Find where the given text appears and provide that cell's center as [X, Y] coordinate. 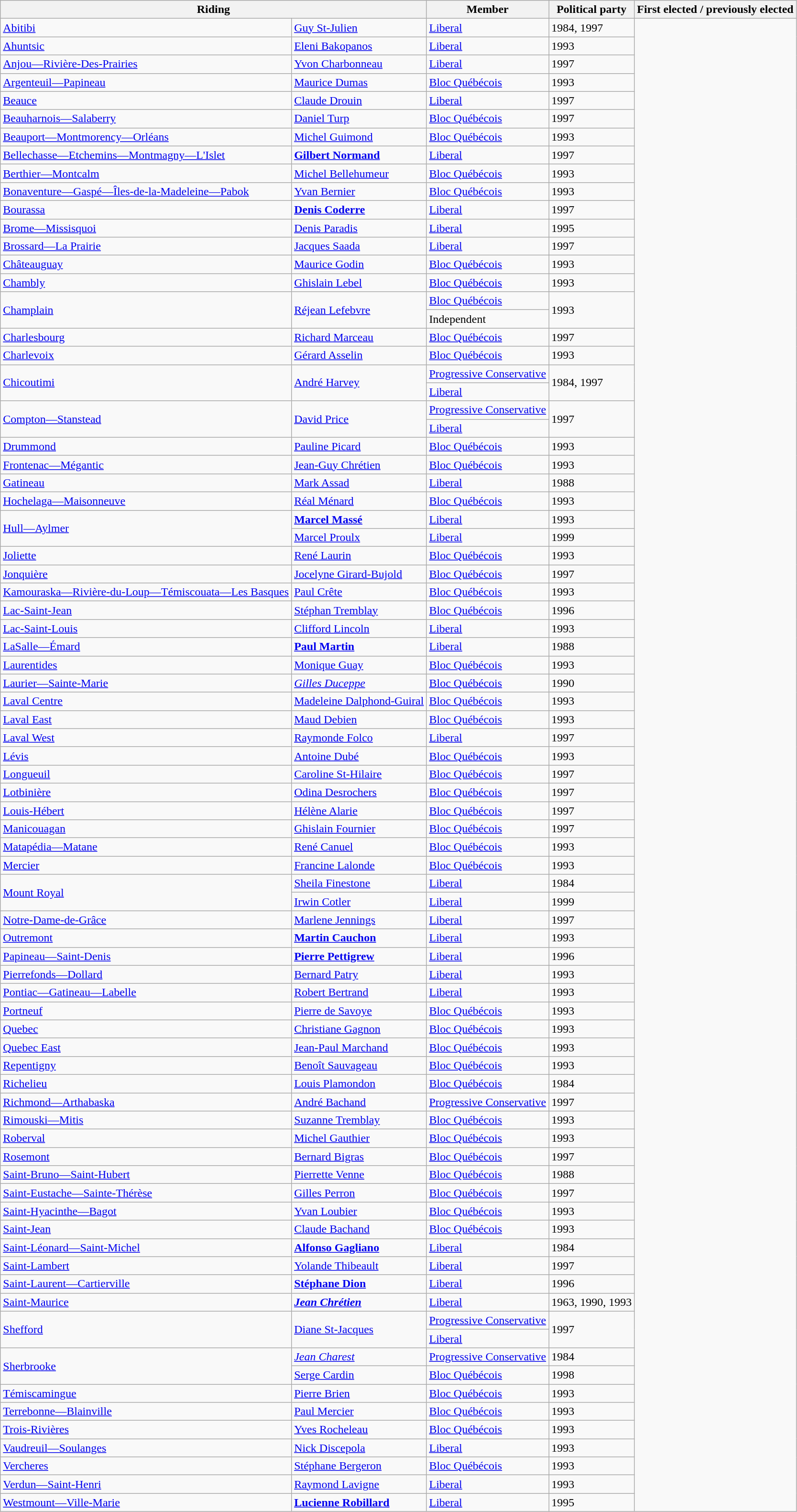
Drummond [146, 446]
Louis-Hébert [146, 811]
Frontenac—Mégantic [146, 464]
Yvon Charbonneau [359, 64]
Maurice Godin [359, 265]
Lac-Saint-Louis [146, 629]
Marcel Massé [359, 519]
Pierre de Savoye [359, 1011]
Serge Cardin [359, 1375]
Bellechasse—Etchemins—Montmagny—L'Islet [146, 155]
Diane St-Jacques [359, 1329]
Chicoutimi [146, 383]
Hull—Aylmer [146, 528]
René Laurin [359, 556]
Caroline St-Hilaire [359, 774]
Marcel Proulx [359, 538]
Independent [488, 319]
Beauharnois—Salaberry [146, 119]
Richmond—Arthabaska [146, 1102]
Raymonde Folco [359, 738]
Alfonso Gagliano [359, 1247]
Bernard Bigras [359, 1157]
Saint-Lambert [146, 1266]
Gatineau [146, 483]
Shefford [146, 1329]
Châteauguay [146, 265]
Clifford Lincoln [359, 629]
Denis Coderre [359, 210]
Yvan Bernier [359, 191]
Riding [213, 10]
Yves Rocheleau [359, 1430]
Abitibi [146, 28]
Chambly [146, 283]
Jean-Paul Marchand [359, 1047]
Hélène Alarie [359, 811]
Lévis [146, 756]
Irwin Cotler [359, 902]
Bernard Patry [359, 974]
Stéphane Dion [359, 1284]
Joliette [146, 556]
Saint-Jean [146, 1229]
Rimouski—Mitis [146, 1120]
Michel Gauthier [359, 1138]
1998 [592, 1375]
Monique Guay [359, 665]
Yolande Thibeault [359, 1266]
Stéphane Bergeron [359, 1466]
Jonquière [146, 574]
Robert Bertrand [359, 993]
Westmount—Ville-Marie [146, 1502]
Beauce [146, 100]
Berthier—Montcalm [146, 173]
Odina Desrochers [359, 792]
Jean Chrétien [359, 1302]
Lucienne Robillard [359, 1502]
Benoît Sauvageau [359, 1065]
Suzanne Tremblay [359, 1120]
Pauline Picard [359, 446]
Denis Paradis [359, 228]
René Canuel [359, 847]
Ghislain Fournier [359, 829]
Kamouraska—Rivière-du-Loup—Témiscouata—Les Basques [146, 592]
Nick Discepola [359, 1448]
Charlevoix [146, 355]
Paul Mercier [359, 1412]
Réal Ménard [359, 501]
Compton—Stanstead [146, 419]
Laval East [146, 719]
Vercheres [146, 1466]
Lac-Saint-Jean [146, 610]
Political party [592, 10]
Laurier—Sainte-Marie [146, 683]
Mount Royal [146, 893]
Pierrefonds—Dollard [146, 974]
Claude Drouin [359, 100]
Pierrette Venne [359, 1175]
Saint-Eustache—Sainte-Thérèse [146, 1193]
Bonaventure—Gaspé—Îles-de-la-Madeleine—Pabok [146, 191]
Portneuf [146, 1011]
Argenteuil—Papineau [146, 82]
LaSalle—Émard [146, 647]
Ahuntsic [146, 46]
Richard Marceau [359, 337]
Témiscamingue [146, 1393]
Gilles Duceppe [359, 683]
Paul Martin [359, 647]
Laurentides [146, 665]
Rosemont [146, 1157]
Eleni Bakopanos [359, 46]
Raymond Lavigne [359, 1484]
Trois-Rivières [146, 1430]
Maurice Dumas [359, 82]
Anjou—Rivière-Des-Prairies [146, 64]
Ghislain Lebel [359, 283]
Outremont [146, 938]
Gilbert Normand [359, 155]
Madeleine Dalphond-Guiral [359, 701]
Antoine Dubé [359, 756]
Champlain [146, 310]
Lotbinière [146, 792]
Saint-Léonard—Saint-Michel [146, 1247]
Christiane Gagnon [359, 1029]
Louis Plamondon [359, 1083]
Claude Bachand [359, 1229]
Sheila Finestone [359, 883]
Michel Bellehumeur [359, 173]
Mark Assad [359, 483]
Martin Cauchon [359, 938]
1963, 1990, 1993 [592, 1302]
Gérard Asselin [359, 355]
Papineau—Saint-Denis [146, 956]
Member [488, 10]
Beauport—Montmorency—Orléans [146, 137]
Terrebonne—Blainville [146, 1412]
Hochelaga—Maisonneuve [146, 501]
First elected / previously elected [715, 10]
Quebec East [146, 1047]
Michel Guimond [359, 137]
Yvan Loubier [359, 1211]
Francine Lalonde [359, 865]
Guy St-Julien [359, 28]
Repentigny [146, 1065]
Charlesbourg [146, 337]
Jean-Guy Chrétien [359, 464]
Pontiac—Gatineau—Labelle [146, 993]
Mercier [146, 865]
Gilles Perron [359, 1193]
Pierre Brien [359, 1393]
Richelieu [146, 1083]
Manicouagan [146, 829]
Marlene Jennings [359, 920]
Verdun—Saint-Henri [146, 1484]
Réjean Lefebvre [359, 310]
Paul Crête [359, 592]
Brome—Missisquoi [146, 228]
David Price [359, 419]
Jacques Saada [359, 246]
André Bachand [359, 1102]
Longueuil [146, 774]
Matapédia—Matane [146, 847]
Sherbrooke [146, 1366]
Brossard—La Prairie [146, 246]
Quebec [146, 1029]
Bourassa [146, 210]
Saint-Hyacinthe—Bagot [146, 1211]
Maud Debien [359, 719]
Roberval [146, 1138]
Pierre Pettigrew [359, 956]
Laval Centre [146, 701]
Jean Charest [359, 1357]
André Harvey [359, 383]
Saint-Maurice [146, 1302]
Saint-Laurent—Cartierville [146, 1284]
1990 [592, 683]
Jocelyne Girard-Bujold [359, 574]
Stéphan Tremblay [359, 610]
Vaudreuil—Soulanges [146, 1448]
Saint-Bruno—Saint-Hubert [146, 1175]
Daniel Turp [359, 119]
Notre-Dame-de-Grâce [146, 920]
Laval West [146, 738]
